Determine the (x, y) coordinate at the center of the cell enclosing the given text.  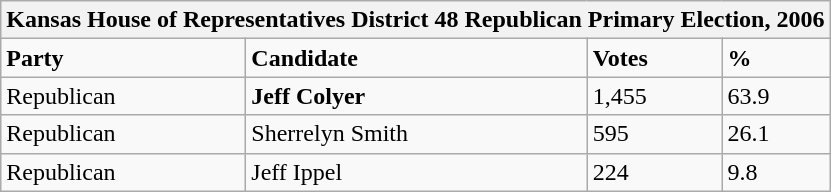
Party (124, 58)
Votes (654, 58)
% (776, 58)
9.8 (776, 172)
1,455 (654, 96)
Sherrelyn Smith (416, 134)
224 (654, 172)
Candidate (416, 58)
Jeff Colyer (416, 96)
63.9 (776, 96)
26.1 (776, 134)
Jeff Ippel (416, 172)
595 (654, 134)
Kansas House of Representatives District 48 Republican Primary Election, 2006 (416, 20)
